For the text-containing cell, return its midpoint in [x, y] coordinate format. 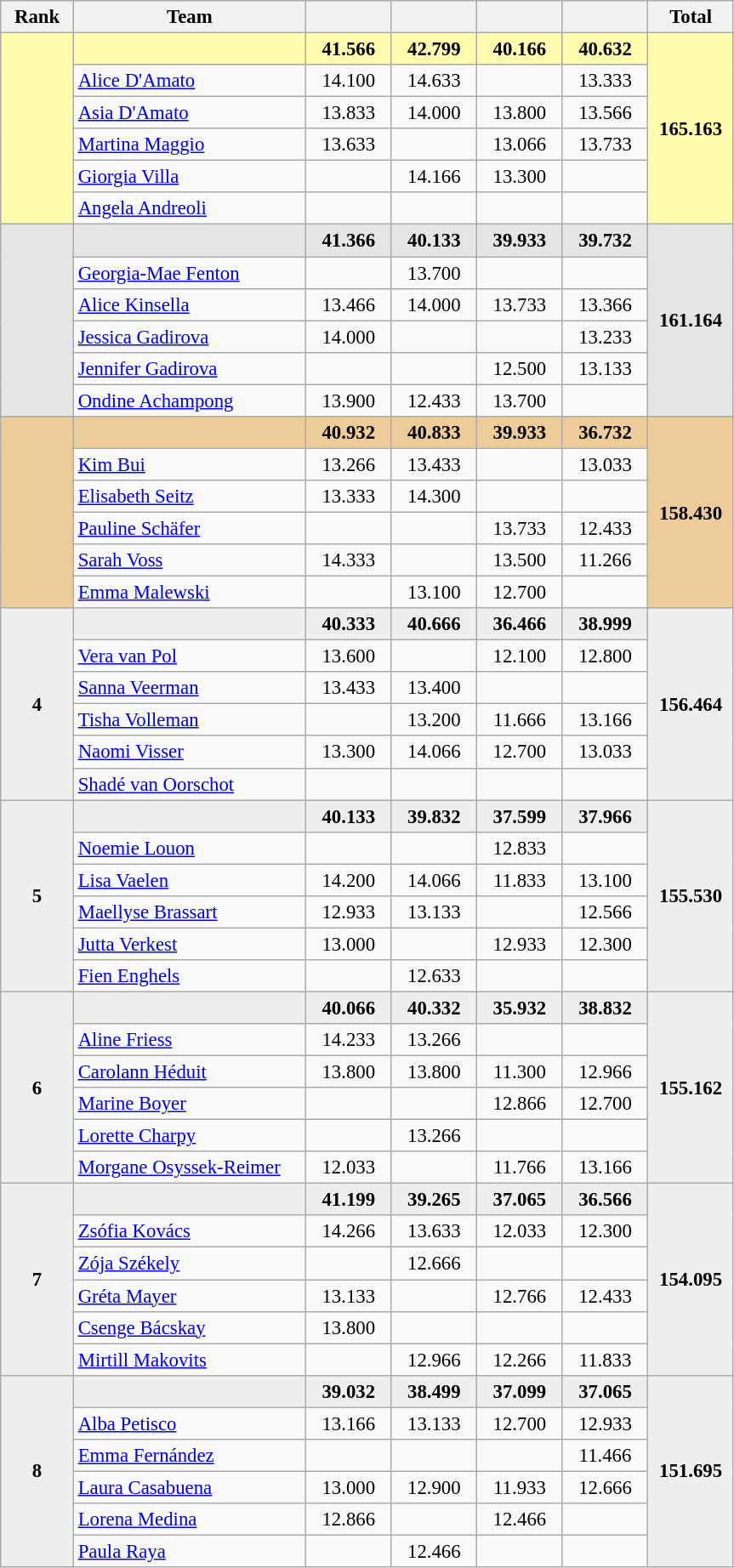
11.266 [606, 560]
12.800 [606, 656]
12.900 [434, 1487]
12.500 [521, 368]
13.466 [349, 304]
Laura Casabuena [189, 1487]
12.633 [434, 976]
Jessica Gadirova [189, 337]
155.162 [691, 1088]
Elisabeth Seitz [189, 497]
13.400 [434, 688]
42.799 [434, 49]
Lisa Vaelen [189, 880]
Team [189, 17]
Lorette Charpy [189, 1136]
Mirtill Makovits [189, 1360]
13.366 [606, 304]
Gréta Mayer [189, 1296]
14.233 [349, 1040]
37.966 [606, 816]
Carolann Héduit [189, 1072]
39.032 [349, 1391]
41.199 [349, 1200]
39.832 [434, 816]
Morgane Osyssek-Reimer [189, 1167]
7 [37, 1280]
12.766 [521, 1296]
Emma Malewski [189, 593]
Zója Székely [189, 1264]
37.099 [521, 1391]
Jutta Verkest [189, 944]
161.164 [691, 321]
40.333 [349, 624]
Aline Friess [189, 1040]
Alba Petisco [189, 1423]
Jennifer Gadirova [189, 368]
5 [37, 896]
Zsófia Kovács [189, 1232]
41.566 [349, 49]
40.833 [434, 433]
13.066 [521, 145]
Emma Fernández [189, 1456]
Csenge Bácskay [189, 1327]
14.300 [434, 497]
11.666 [521, 720]
11.300 [521, 1072]
12.266 [521, 1360]
14.333 [349, 560]
Naomi Visser [189, 753]
13.566 [606, 113]
Alice D'Amato [189, 81]
156.464 [691, 704]
38.832 [606, 1008]
Asia D'Amato [189, 113]
40.166 [521, 49]
Sanna Veerman [189, 688]
Angela Andreoli [189, 208]
Fien Enghels [189, 976]
38.999 [606, 624]
12.833 [521, 848]
Vera van Pol [189, 656]
154.095 [691, 1280]
Ondine Achampong [189, 401]
Marine Boyer [189, 1104]
12.566 [606, 912]
Noemie Louon [189, 848]
14.266 [349, 1232]
6 [37, 1088]
40.332 [434, 1008]
8 [37, 1471]
11.466 [606, 1456]
39.265 [434, 1200]
155.530 [691, 896]
13.833 [349, 113]
13.600 [349, 656]
165.163 [691, 129]
36.566 [606, 1200]
13.900 [349, 401]
Tisha Volleman [189, 720]
Alice Kinsella [189, 304]
11.933 [521, 1487]
Lorena Medina [189, 1520]
14.200 [349, 880]
13.200 [434, 720]
Total [691, 17]
35.932 [521, 1008]
37.599 [521, 816]
36.732 [606, 433]
40.932 [349, 433]
39.732 [606, 241]
Martina Maggio [189, 145]
Sarah Voss [189, 560]
Shadé van Oorschot [189, 784]
14.633 [434, 81]
14.100 [349, 81]
4 [37, 704]
Maellyse Brassart [189, 912]
Paula Raya [189, 1551]
158.430 [691, 513]
151.695 [691, 1471]
12.100 [521, 656]
14.166 [434, 177]
Kim Bui [189, 464]
13.500 [521, 560]
40.066 [349, 1008]
41.366 [349, 241]
Giorgia Villa [189, 177]
38.499 [434, 1391]
Rank [37, 17]
Pauline Schäfer [189, 528]
11.766 [521, 1167]
Georgia-Mae Fenton [189, 273]
13.233 [606, 337]
40.666 [434, 624]
36.466 [521, 624]
40.632 [606, 49]
